Extract the [x, y] coordinate from the center of the cell holding the provided text.  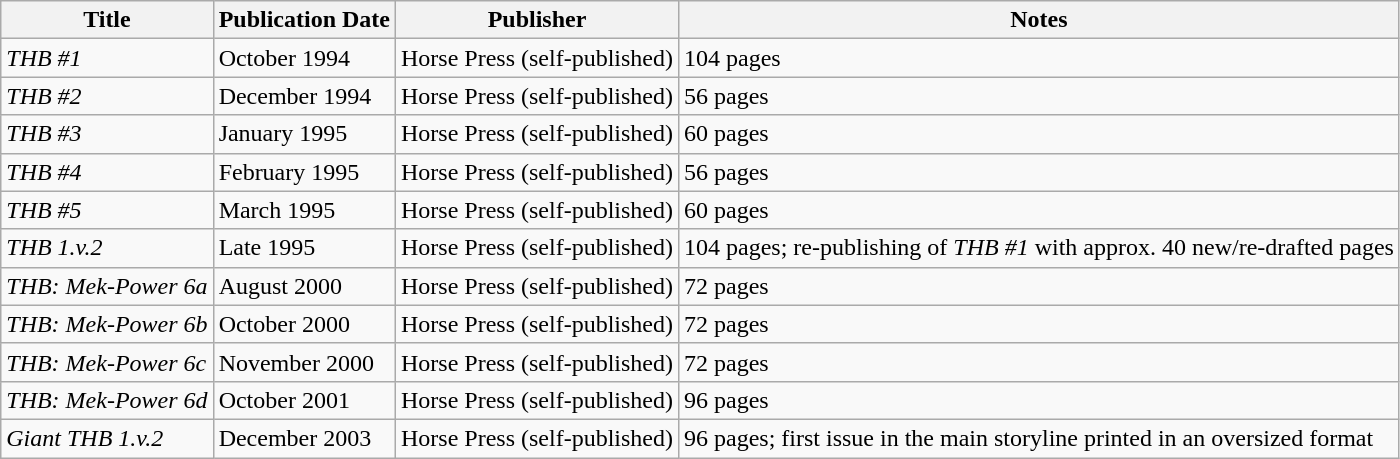
96 pages; first issue in the main storyline printed in an oversized format [1038, 438]
104 pages; re-publishing of THB #1 with approx. 40 new/re-drafted pages [1038, 248]
THB: Mek-Power 6d [107, 400]
Title [107, 20]
THB: Mek-Power 6c [107, 362]
November 2000 [304, 362]
104 pages [1038, 58]
THB: Mek-Power 6a [107, 286]
October 2001 [304, 400]
August 2000 [304, 286]
October 1994 [304, 58]
THB #4 [107, 172]
THB #2 [107, 96]
Giant THB 1.v.2 [107, 438]
96 pages [1038, 400]
THB 1.v.2 [107, 248]
February 1995 [304, 172]
Notes [1038, 20]
December 2003 [304, 438]
THB #3 [107, 134]
Publication Date [304, 20]
March 1995 [304, 210]
January 1995 [304, 134]
December 1994 [304, 96]
THB: Mek-Power 6b [107, 324]
THB #5 [107, 210]
Publisher [536, 20]
October 2000 [304, 324]
Late 1995 [304, 248]
THB #1 [107, 58]
